Provide the (x, y) coordinate of the cell's center where the given text is located.  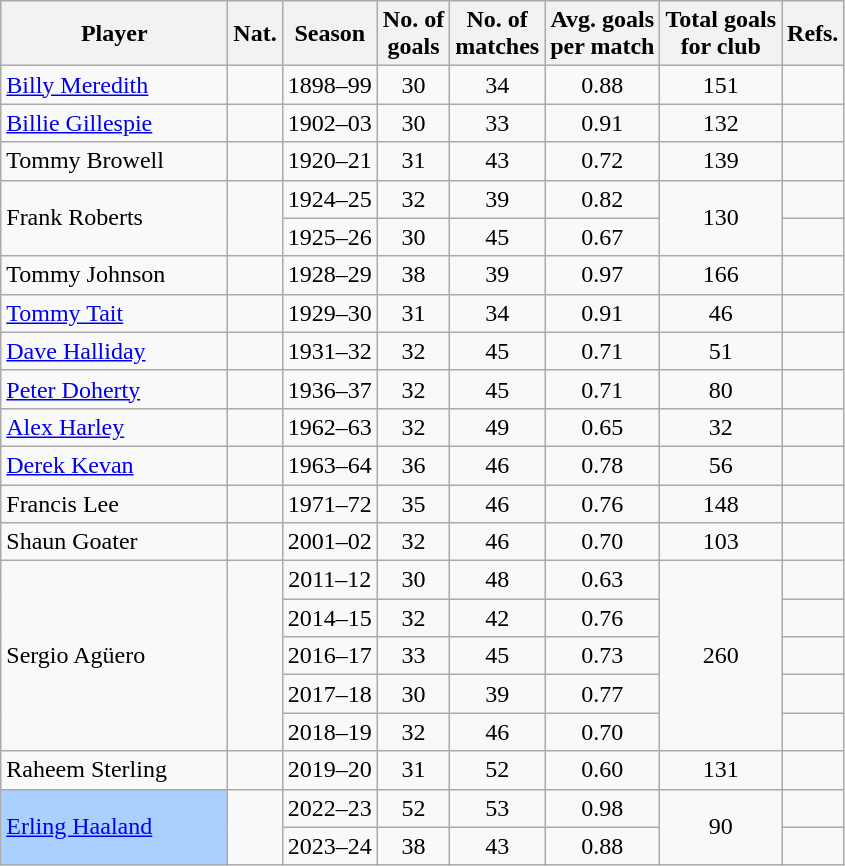
2011–12 (330, 580)
Raheem Sterling (114, 770)
2019–20 (330, 770)
Avg. goals per match (602, 34)
1931–32 (330, 351)
0.97 (602, 275)
130 (721, 218)
51 (721, 351)
Dave Halliday (114, 351)
0.73 (602, 656)
139 (721, 161)
2016–17 (330, 656)
0.72 (602, 161)
0.77 (602, 694)
1928–29 (330, 275)
0.67 (602, 237)
1936–37 (330, 389)
0.65 (602, 427)
2023–24 (330, 846)
0.78 (602, 465)
103 (721, 542)
36 (413, 465)
166 (721, 275)
Billy Meredith (114, 85)
Alex Harley (114, 427)
Tommy Johnson (114, 275)
0.60 (602, 770)
148 (721, 503)
Total goals for club (721, 34)
Tommy Tait (114, 313)
Player (114, 34)
1962–63 (330, 427)
No. of goals (413, 34)
1920–21 (330, 161)
260 (721, 656)
35 (413, 503)
Billie Gillespie (114, 123)
56 (721, 465)
0.82 (602, 199)
2017–18 (330, 694)
1925–26 (330, 237)
Season (330, 34)
No. of matches (498, 34)
1971–72 (330, 503)
1929–30 (330, 313)
53 (498, 808)
1902–03 (330, 123)
1963–64 (330, 465)
42 (498, 618)
151 (721, 85)
132 (721, 123)
90 (721, 827)
Peter Doherty (114, 389)
2014–15 (330, 618)
Nat. (255, 34)
1924–25 (330, 199)
0.98 (602, 808)
Tommy Browell (114, 161)
Derek Kevan (114, 465)
80 (721, 389)
1898–99 (330, 85)
Refs. (813, 34)
Francis Lee (114, 503)
2018–19 (330, 732)
2001–02 (330, 542)
Frank Roberts (114, 218)
2022–23 (330, 808)
131 (721, 770)
49 (498, 427)
0.63 (602, 580)
Sergio Agüero (114, 656)
48 (498, 580)
Shaun Goater (114, 542)
Erling Haaland (114, 827)
